Return [X, Y] of the center of cell containing provided text 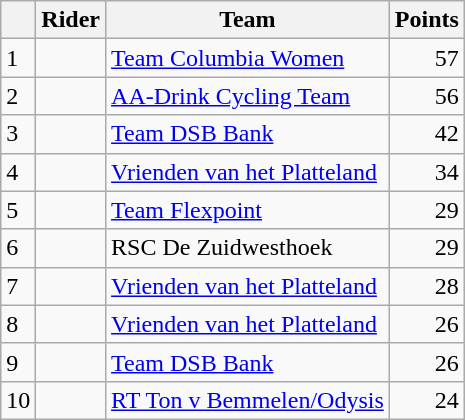
34 [426, 172]
Points [426, 20]
1 [18, 58]
56 [426, 96]
6 [18, 248]
28 [426, 286]
42 [426, 134]
9 [18, 362]
8 [18, 324]
10 [18, 400]
AA-Drink Cycling Team [248, 96]
Team Columbia Women [248, 58]
5 [18, 210]
24 [426, 400]
7 [18, 286]
57 [426, 58]
3 [18, 134]
Team [248, 20]
4 [18, 172]
Team Flexpoint [248, 210]
2 [18, 96]
RSC De Zuidwesthoek [248, 248]
RT Ton v Bemmelen/Odysis [248, 400]
Rider [71, 20]
